Output the (X, Y) coordinate of the center of the cell containing the given text.  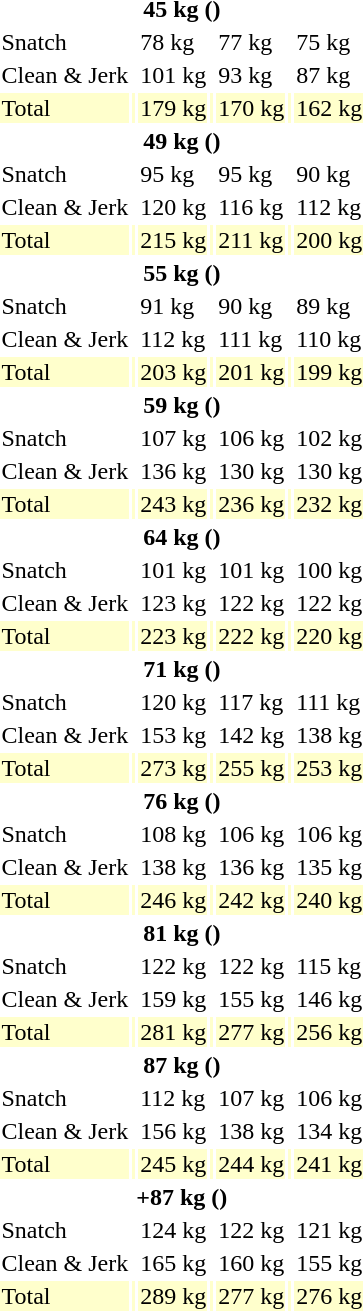
130 kg (252, 471)
155 kg (252, 999)
116 kg (252, 207)
77 kg (252, 42)
273 kg (174, 768)
123 kg (174, 603)
156 kg (174, 1131)
117 kg (252, 702)
281 kg (174, 1032)
160 kg (252, 1263)
244 kg (252, 1164)
211 kg (252, 240)
179 kg (174, 108)
165 kg (174, 1263)
108 kg (174, 834)
203 kg (174, 372)
246 kg (174, 900)
159 kg (174, 999)
223 kg (174, 636)
243 kg (174, 504)
170 kg (252, 108)
289 kg (174, 1296)
93 kg (252, 75)
142 kg (252, 735)
91 kg (174, 306)
78 kg (174, 42)
201 kg (252, 372)
124 kg (174, 1230)
245 kg (174, 1164)
236 kg (252, 504)
255 kg (252, 768)
111 kg (252, 339)
242 kg (252, 900)
222 kg (252, 636)
153 kg (174, 735)
215 kg (174, 240)
90 kg (252, 306)
